Extract the (x, y) coordinate from the center of the cell holding the provided text.  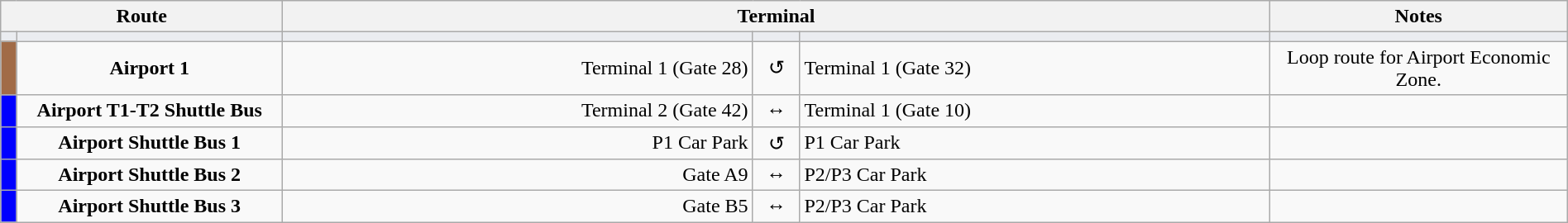
Airport T1-T2 Shuttle Bus (150, 111)
Airport Shuttle Bus 2 (150, 175)
Gate B5 (518, 206)
Terminal 1 (Gate 28) (518, 68)
Airport Shuttle Bus 3 (150, 206)
Loop route for Airport Economic Zone. (1418, 68)
Terminal 2 (Gate 42) (518, 111)
Airport Shuttle Bus 1 (150, 143)
Airport 1 (150, 68)
Terminal 1 (Gate 32) (1035, 68)
Notes (1418, 17)
Gate A9 (518, 175)
Route (142, 17)
Terminal (777, 17)
Terminal 1 (Gate 10) (1035, 111)
